Pinpoint the cell where the given text exists, returning its (x, y) midpoint coordinate. 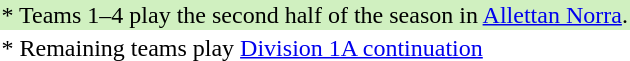
* Teams 1–4 play the second half of the season in Allettan Norra. (314, 15)
